Find where the given text appears and provide that cell's center as (x, y) coordinate. 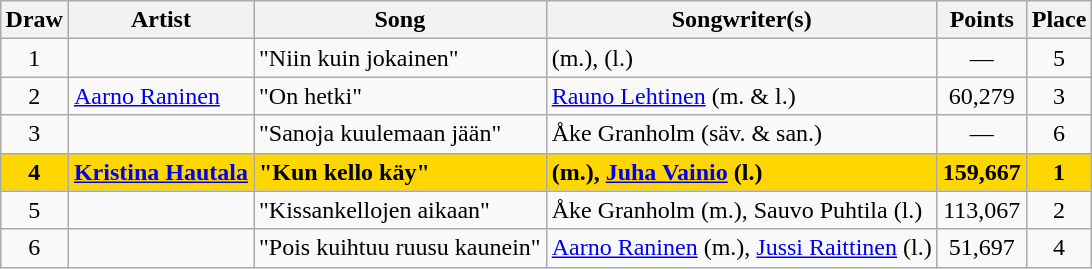
"Sanoja kuulemaan jään" (400, 134)
"On hetki" (400, 96)
Åke Granholm (m.), Sauvo Puhtila (l.) (742, 210)
"Niin kuin jokainen" (400, 58)
113,067 (982, 210)
Place (1059, 20)
Song (400, 20)
Aarno Raninen (m.), Jussi Raittinen (l.) (742, 248)
(m.), Juha Vainio (l.) (742, 172)
Points (982, 20)
"Kissankellojen aikaan" (400, 210)
60,279 (982, 96)
159,667 (982, 172)
51,697 (982, 248)
Åke Granholm (säv. & san.) (742, 134)
Songwriter(s) (742, 20)
"Pois kuihtuu ruusu kaunein" (400, 248)
Aarno Raninen (160, 96)
Kristina Hautala (160, 172)
(m.), (l.) (742, 58)
Artist (160, 20)
Rauno Lehtinen (m. & l.) (742, 96)
"Kun kello käy" (400, 172)
Draw (34, 20)
